Return the [x, y] coordinate for the center point of the cell that contains the specified text.  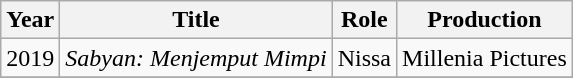
Production [485, 20]
Title [196, 20]
Role [364, 20]
Sabyan: Menjemput Mimpi [196, 58]
Millenia Pictures [485, 58]
Nissa [364, 58]
2019 [30, 58]
Year [30, 20]
